Output the (X, Y) coordinate of the center of the cell containing the given text.  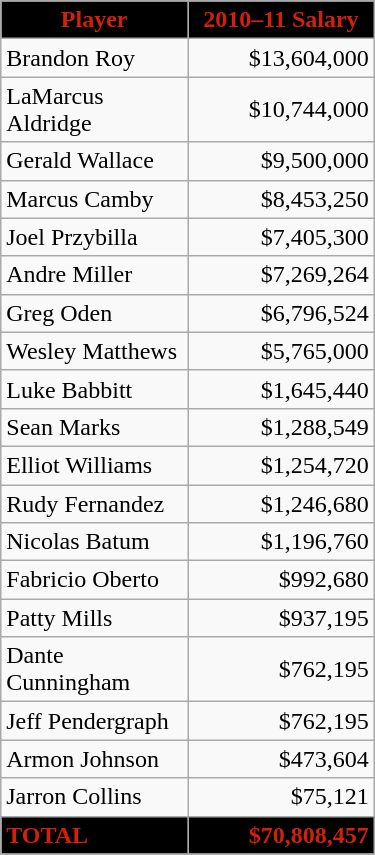
$10,744,000 (282, 110)
Luke Babbitt (94, 389)
$1,196,760 (282, 542)
Patty Mills (94, 618)
Rudy Fernandez (94, 503)
$5,765,000 (282, 351)
2010–11 Salary (282, 20)
Fabricio Oberto (94, 580)
Brandon Roy (94, 58)
Marcus Camby (94, 199)
$7,405,300 (282, 237)
$8,453,250 (282, 199)
$992,680 (282, 580)
$473,604 (282, 759)
Jeff Pendergraph (94, 721)
Gerald Wallace (94, 161)
$1,645,440 (282, 389)
Nicolas Batum (94, 542)
Wesley Matthews (94, 351)
TOTAL (94, 835)
Dante Cunningham (94, 670)
Jarron Collins (94, 797)
$70,808,457 (282, 835)
Armon Johnson (94, 759)
$13,604,000 (282, 58)
$6,796,524 (282, 313)
$7,269,264 (282, 275)
$1,288,549 (282, 427)
Greg Oden (94, 313)
$1,246,680 (282, 503)
$937,195 (282, 618)
Player (94, 20)
$1,254,720 (282, 465)
LaMarcus Aldridge (94, 110)
Andre Miller (94, 275)
$9,500,000 (282, 161)
Elliot Williams (94, 465)
$75,121 (282, 797)
Joel Przybilla (94, 237)
Sean Marks (94, 427)
